From the cell containing the given text, extract its center point as [X, Y] coordinate. 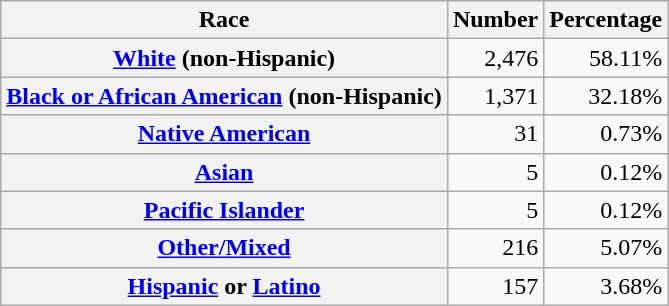
1,371 [495, 96]
Percentage [606, 20]
216 [495, 248]
Hispanic or Latino [224, 286]
Race [224, 20]
Asian [224, 172]
2,476 [495, 58]
Other/Mixed [224, 248]
Black or African American (non-Hispanic) [224, 96]
58.11% [606, 58]
Pacific Islander [224, 210]
3.68% [606, 286]
31 [495, 134]
White (non-Hispanic) [224, 58]
5.07% [606, 248]
Native American [224, 134]
157 [495, 286]
Number [495, 20]
0.73% [606, 134]
32.18% [606, 96]
